Identify which cell holds the provided text, then report its [x, y] central coordinate. 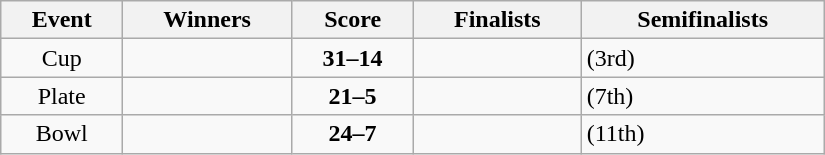
(11th) [702, 134]
24–7 [353, 134]
Plate [62, 96]
Cup [62, 58]
Finalists [498, 20]
Event [62, 20]
(3rd) [702, 58]
Bowl [62, 134]
Score [353, 20]
31–14 [353, 58]
21–5 [353, 96]
(7th) [702, 96]
Semifinalists [702, 20]
Winners [208, 20]
